From the cell containing the given text, extract its center point as (X, Y) coordinate. 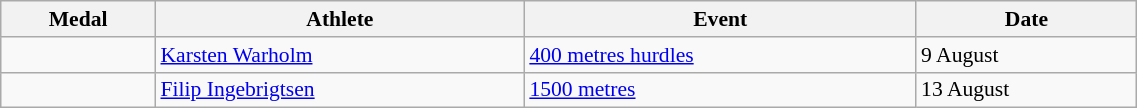
Filip Ingebrigtsen (340, 90)
Date (1026, 19)
1500 metres (720, 90)
Karsten Warholm (340, 55)
Athlete (340, 19)
9 August (1026, 55)
400 metres hurdles (720, 55)
Medal (78, 19)
Event (720, 19)
13 August (1026, 90)
